Provide the (x, y) coordinate of the cell's center where the given text is located.  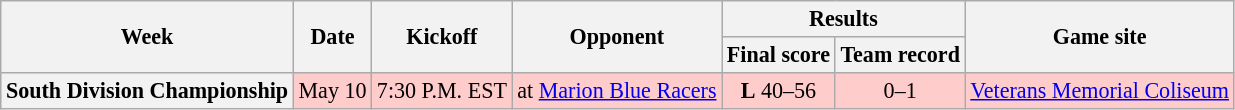
Results (844, 18)
Final score (779, 54)
Kickoff (442, 36)
at Marion Blue Racers (617, 90)
Game site (1100, 36)
7:30 P.M. EST (442, 90)
0–1 (900, 90)
L 40–56 (779, 90)
May 10 (332, 90)
Team record (900, 54)
Date (332, 36)
South Division Championship (148, 90)
Week (148, 36)
Opponent (617, 36)
Veterans Memorial Coliseum (1100, 90)
